Find where the given text appears and provide that cell's center as [X, Y] coordinate. 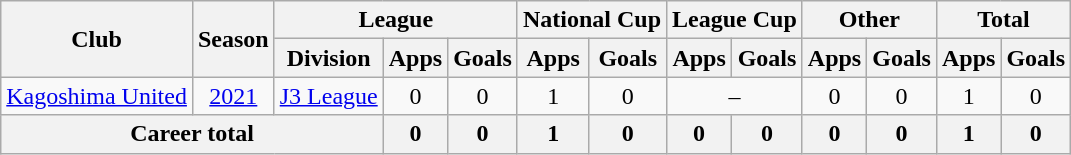
Career total [192, 134]
Season [233, 39]
2021 [233, 96]
League [396, 20]
Total [1003, 20]
J3 League [328, 96]
National Cup [592, 20]
League Cup [735, 20]
Club [97, 39]
– [735, 96]
Division [328, 58]
Kagoshima United [97, 96]
Other [869, 20]
